From the cell containing the given text, extract its center point as (x, y) coordinate. 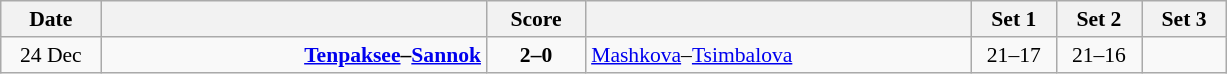
21–17 (1014, 55)
Mashkova–Tsimbalova (778, 55)
Tenpaksee–Sannok (294, 55)
Set 1 (1014, 19)
Set 3 (1184, 19)
Set 2 (1098, 19)
21–16 (1098, 55)
Date (51, 19)
24 Dec (51, 55)
Score (536, 19)
2–0 (536, 55)
